Return (x, y) of the center of cell containing provided text 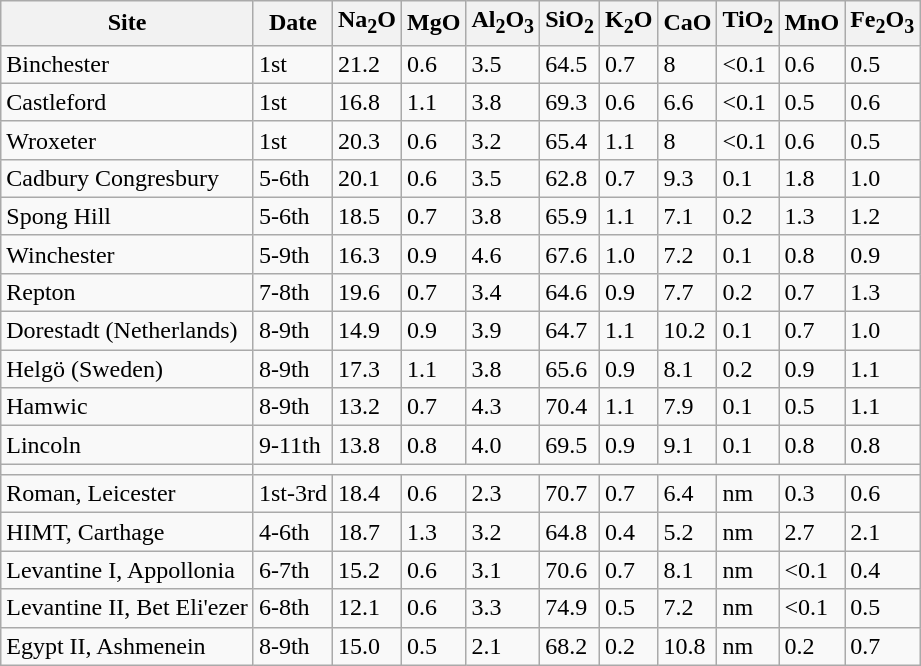
62.8 (570, 178)
17.3 (366, 369)
SiO2 (570, 23)
14.9 (366, 331)
0.3 (812, 494)
4.0 (503, 445)
10.2 (688, 331)
4.3 (503, 407)
1st-3rd (292, 494)
12.1 (366, 608)
70.4 (570, 407)
18.7 (366, 532)
64.8 (570, 532)
20.1 (366, 178)
Lincoln (128, 445)
CaO (688, 23)
Binchester (128, 64)
Repton (128, 292)
Site (128, 23)
74.9 (570, 608)
15.2 (366, 570)
2.7 (812, 532)
20.3 (366, 140)
6.6 (688, 102)
65.4 (570, 140)
6-7th (292, 570)
5.2 (688, 532)
1.2 (882, 216)
64.6 (570, 292)
4-6th (292, 532)
Date (292, 23)
7.1 (688, 216)
64.5 (570, 64)
3.3 (503, 608)
Winchester (128, 254)
TiO2 (748, 23)
3.9 (503, 331)
7.7 (688, 292)
Helgö (Sweden) (128, 369)
6-8th (292, 608)
Fe2O3 (882, 23)
3.1 (503, 570)
13.8 (366, 445)
MnO (812, 23)
1.8 (812, 178)
13.2 (366, 407)
K2O (628, 23)
Al2O3 (503, 23)
19.6 (366, 292)
64.7 (570, 331)
7.9 (688, 407)
Roman, Leicester (128, 494)
Castleford (128, 102)
Dorestadt (Netherlands) (128, 331)
69.3 (570, 102)
16.8 (366, 102)
70.6 (570, 570)
69.5 (570, 445)
67.6 (570, 254)
Egypt II, Ashmenein (128, 646)
18.5 (366, 216)
Wroxeter (128, 140)
Na2O (366, 23)
9-11th (292, 445)
70.7 (570, 494)
21.2 (366, 64)
18.4 (366, 494)
Hamwic (128, 407)
6.4 (688, 494)
HIMT, Carthage (128, 532)
7-8th (292, 292)
Levantine I, Appollonia (128, 570)
Cadbury Congresbury (128, 178)
MgO (434, 23)
3.4 (503, 292)
Levantine II, Bet Eli'ezer (128, 608)
65.9 (570, 216)
9.1 (688, 445)
4.6 (503, 254)
10.8 (688, 646)
65.6 (570, 369)
2.3 (503, 494)
5-9th (292, 254)
Spong Hill (128, 216)
16.3 (366, 254)
68.2 (570, 646)
15.0 (366, 646)
9.3 (688, 178)
